Output the (x, y) coordinate of the center of the cell containing the given text.  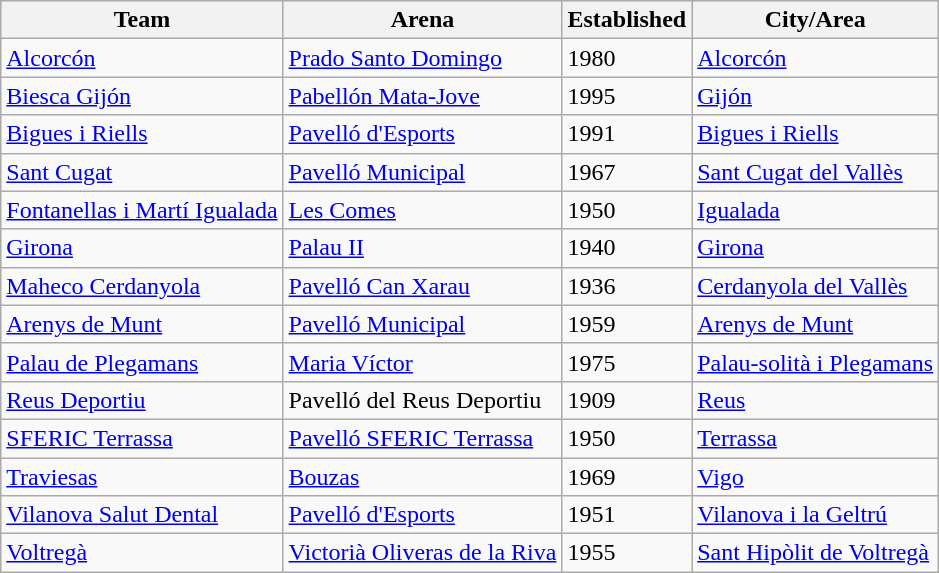
Terrassa (816, 438)
Gijón (816, 96)
Reus (816, 400)
Igualada (816, 210)
1980 (627, 58)
Les Comes (422, 210)
1975 (627, 362)
Arena (422, 20)
Prado Santo Domingo (422, 58)
Maheco Cerdanyola (142, 286)
Cerdanyola del Vallès (816, 286)
1936 (627, 286)
1940 (627, 248)
Pabellón Mata-Jove (422, 96)
Palau II (422, 248)
1967 (627, 172)
Palau-solità i Plegamans (816, 362)
Pavelló SFERIC Terrassa (422, 438)
1991 (627, 134)
1969 (627, 477)
Traviesas (142, 477)
Sant Cugat del Vallès (816, 172)
Vigo (816, 477)
Maria Víctor (422, 362)
Fontanellas i Martí Igualada (142, 210)
1951 (627, 515)
Pavelló Can Xarau (422, 286)
Team (142, 20)
Pavelló del Reus Deportiu (422, 400)
1959 (627, 324)
Reus Deportiu (142, 400)
Vilanova Salut Dental (142, 515)
Bouzas (422, 477)
Vilanova i la Geltrú (816, 515)
Victorià Oliveras de la Riva (422, 553)
Palau de Plegamans (142, 362)
Sant Cugat (142, 172)
Voltregà (142, 553)
Sant Hipòlit de Voltregà (816, 553)
1909 (627, 400)
SFERIC Terrassa (142, 438)
1995 (627, 96)
1955 (627, 553)
Established (627, 20)
City/Area (816, 20)
Biesca Gijón (142, 96)
